Identify which cell holds the provided text, then report its [x, y] central coordinate. 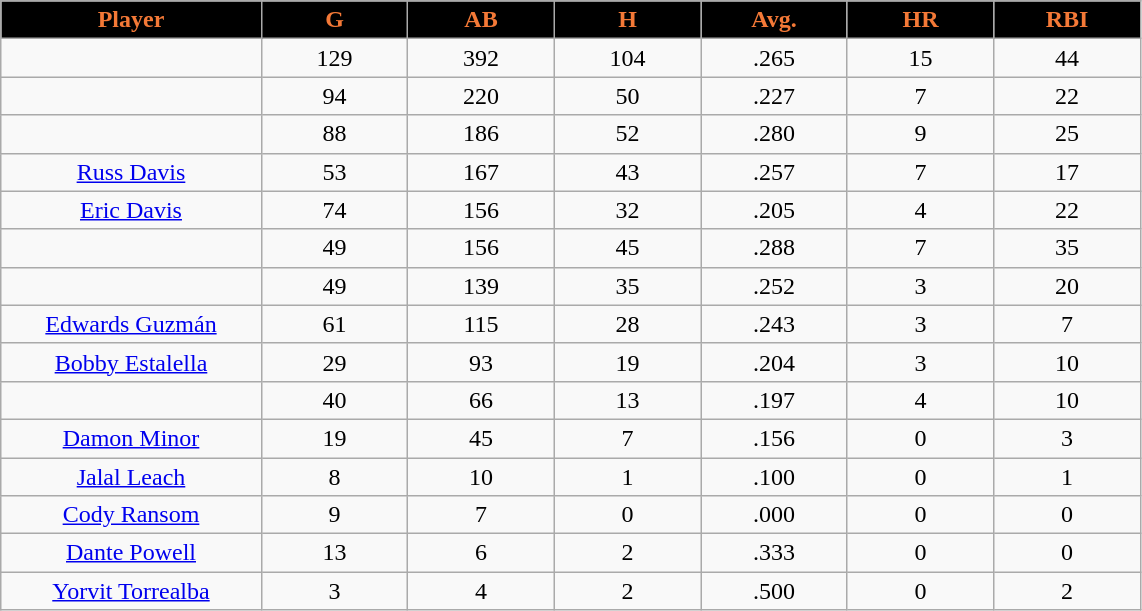
.156 [774, 438]
.500 [774, 591]
.265 [774, 58]
220 [482, 96]
Yorvit Torrealba [131, 591]
94 [334, 96]
G [334, 20]
44 [1068, 58]
74 [334, 210]
15 [920, 58]
.197 [774, 400]
40 [334, 400]
52 [628, 134]
.000 [774, 515]
8 [334, 477]
167 [482, 172]
104 [628, 58]
.227 [774, 96]
129 [334, 58]
392 [482, 58]
.100 [774, 477]
HR [920, 20]
115 [482, 324]
29 [334, 362]
32 [628, 210]
6 [482, 553]
Dante Powell [131, 553]
186 [482, 134]
Bobby Estalella [131, 362]
.280 [774, 134]
.333 [774, 553]
43 [628, 172]
88 [334, 134]
.288 [774, 248]
Player [131, 20]
RBI [1068, 20]
Edwards Guzmán [131, 324]
Cody Ransom [131, 515]
Russ Davis [131, 172]
50 [628, 96]
66 [482, 400]
Avg. [774, 20]
H [628, 20]
28 [628, 324]
.257 [774, 172]
.205 [774, 210]
93 [482, 362]
Jalal Leach [131, 477]
20 [1068, 286]
.243 [774, 324]
.252 [774, 286]
.204 [774, 362]
AB [482, 20]
139 [482, 286]
25 [1068, 134]
Damon Minor [131, 438]
Eric Davis [131, 210]
61 [334, 324]
53 [334, 172]
17 [1068, 172]
